Scan for the cell matching the given text and deliver its [x, y] coordinate at center. 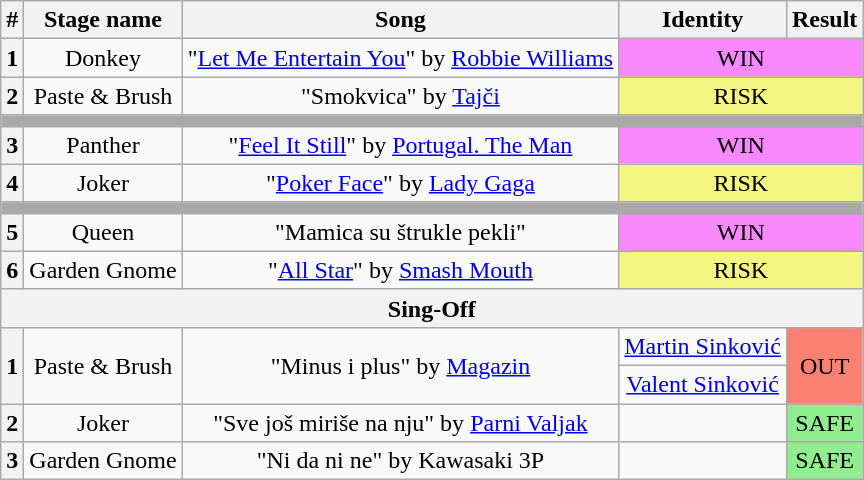
Stage name [103, 20]
"Ni da ni ne" by Kawasaki 3P [400, 461]
5 [12, 232]
Sing-Off [432, 308]
Identity [703, 20]
Queen [103, 232]
Martin Sinković [703, 346]
# [12, 20]
"Poker Face" by Lady Gaga [400, 183]
"Minus i plus" by Magazin [400, 365]
Valent Sinković [703, 384]
"Let Me Entertain You" by Robbie Williams [400, 58]
Song [400, 20]
Donkey [103, 58]
"All Star" by Smash Mouth [400, 270]
OUT [824, 365]
"Smokvica" by Tajči [400, 96]
Result [824, 20]
6 [12, 270]
"Feel It Still" by Portugal. The Man [400, 145]
"Mamica su štrukle pekli" [400, 232]
4 [12, 183]
Panther [103, 145]
"Sve još miriše na nju" by Parni Valjak [400, 423]
